Output the (X, Y) coordinate of the center of the cell containing the given text.  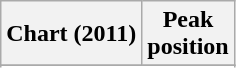
Chart (2011) (72, 34)
Peakposition (188, 34)
